Output the [X, Y] coordinate of the center of the cell containing the given text.  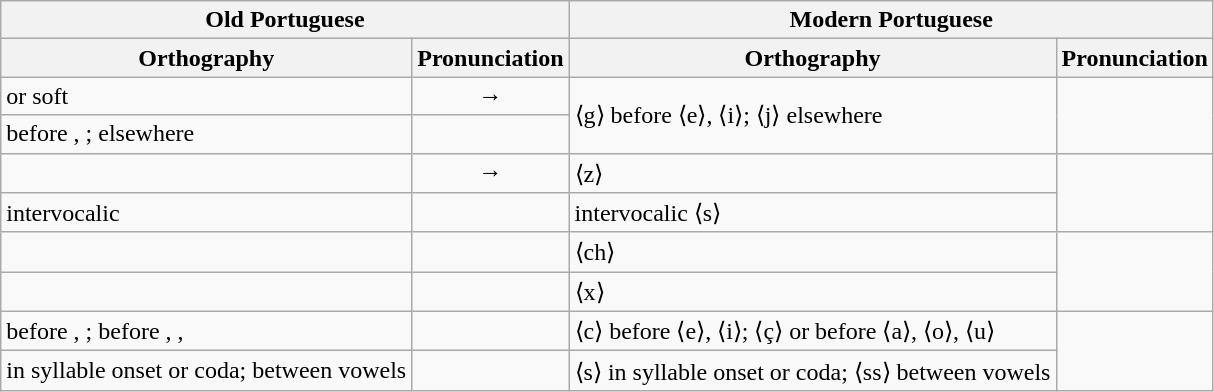
⟨c⟩ before ⟨e⟩, ⟨i⟩; ⟨ç⟩ or before ⟨a⟩, ⟨o⟩, ⟨u⟩ [812, 331]
intervocalic [206, 213]
⟨g⟩ before ⟨e⟩, ⟨i⟩; ⟨j⟩ elsewhere [812, 115]
⟨z⟩ [812, 173]
intervocalic ⟨s⟩ [812, 213]
in syllable onset or coda; between vowels [206, 371]
Modern Portuguese [891, 20]
⟨ch⟩ [812, 252]
⟨s⟩ in syllable onset or coda; ⟨ss⟩ between vowels [812, 371]
Old Portuguese [285, 20]
before , ; before , , [206, 331]
before , ; elsewhere [206, 134]
⟨x⟩ [812, 292]
or soft [206, 96]
